Find where the given text appears and provide that cell's center as [x, y] coordinate. 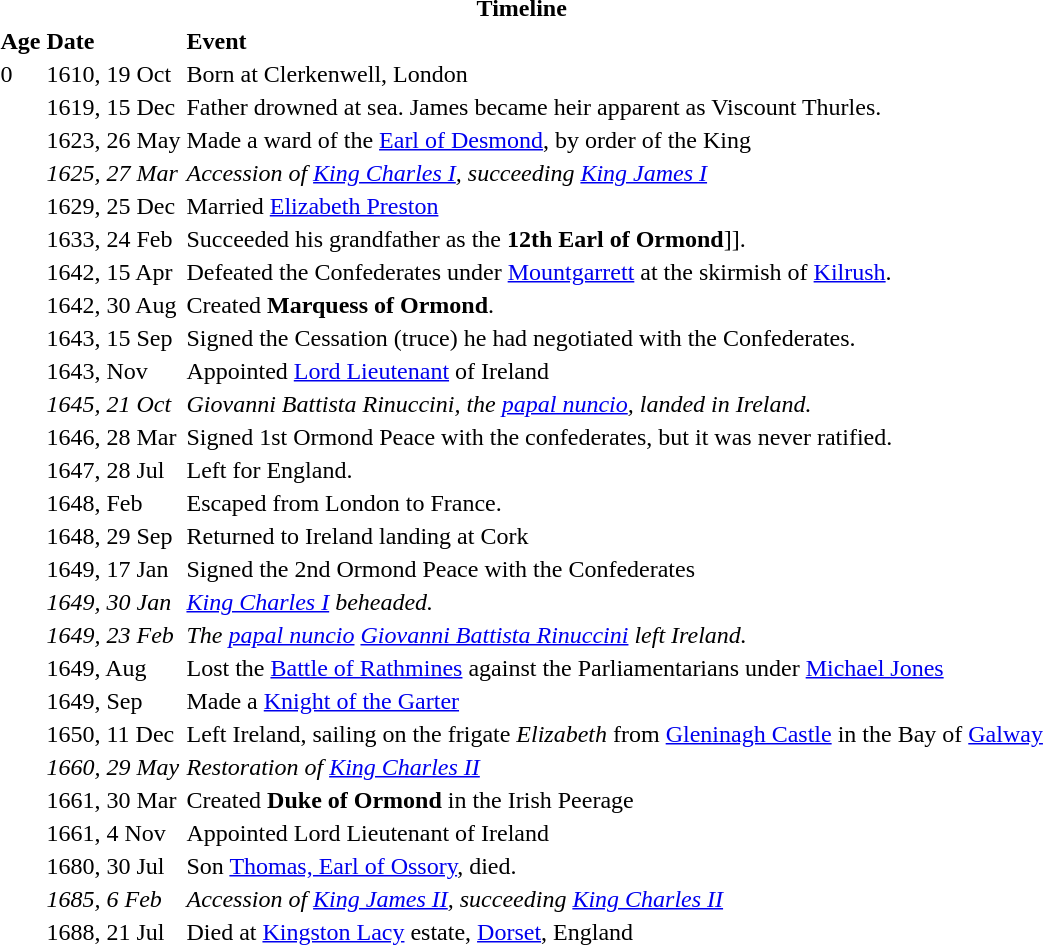
1648, Feb [114, 503]
1646, 28 Mar [114, 437]
1619, 15 Dec [114, 107]
1643, 15 Sep [114, 338]
1650, 11 Dec [114, 734]
1642, 30 Aug [114, 305]
1649, 23 Feb [114, 635]
1680, 30 Jul [114, 866]
1645, 21 Oct [114, 404]
1649, Aug [114, 668]
1649, Sep [114, 701]
1661, 4 Nov [114, 833]
1625, 27 Mar [114, 173]
1643, Nov [114, 371]
1647, 28 Jul [114, 470]
1685, 6 Feb [114, 899]
Date [114, 41]
1633, 24 Feb [114, 239]
1648, 29 Sep [114, 536]
1629, 25 Dec [114, 206]
1623, 26 May [114, 140]
1642, 15 Apr [114, 272]
1660, 29 May [114, 767]
1649, 30 Jan [114, 602]
1661, 30 Mar [114, 800]
1649, 17 Jan [114, 569]
1610, 19 Oct [114, 74]
